Extract the (x, y) coordinate from the center of the cell holding the provided text.  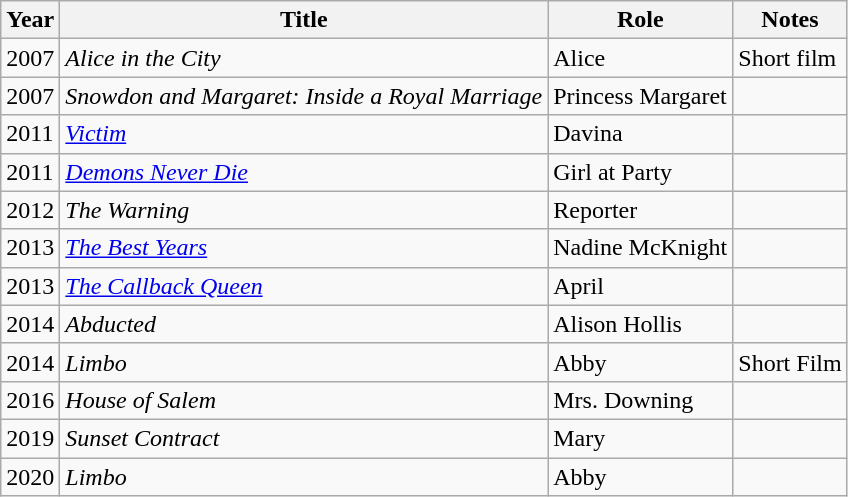
2020 (30, 477)
Princess Margaret (640, 96)
2012 (30, 210)
Mrs. Downing (640, 400)
Alice (640, 58)
Demons Never Die (304, 172)
Role (640, 20)
Short film (790, 58)
House of Salem (304, 400)
2016 (30, 400)
April (640, 286)
Nadine McKnight (640, 248)
2019 (30, 438)
Alice in the City (304, 58)
Abducted (304, 324)
Girl at Party (640, 172)
Snowdon and Margaret: Inside a Royal Marriage (304, 96)
Title (304, 20)
The Callback Queen (304, 286)
Alison Hollis (640, 324)
The Best Years (304, 248)
Davina (640, 134)
Victim (304, 134)
Notes (790, 20)
Short Film (790, 362)
The Warning (304, 210)
Mary (640, 438)
Reporter (640, 210)
Sunset Contract (304, 438)
Year (30, 20)
